Provide the [x, y] coordinate of the cell's center where the given text is located.  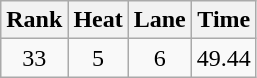
Lane [160, 20]
Heat [98, 20]
Rank [34, 20]
49.44 [224, 58]
6 [160, 58]
Time [224, 20]
33 [34, 58]
5 [98, 58]
